Return the (x, y) coordinate for the center point of the cell that contains the specified text.  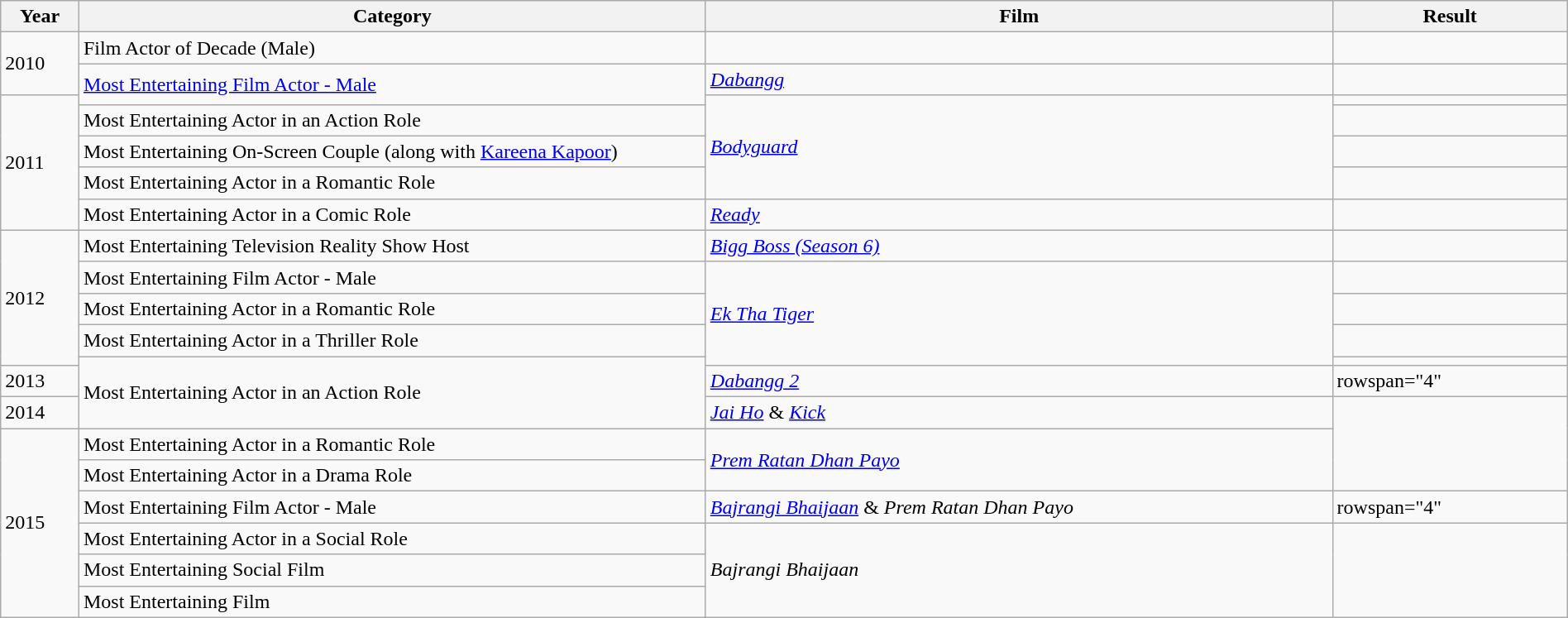
Most Entertaining Social Film (392, 570)
Film (1019, 17)
Dabangg (1019, 79)
Most Entertaining Actor in a Social Role (392, 539)
Most Entertaining Actor in a Drama Role (392, 476)
Dabangg 2 (1019, 381)
Bajrangi Bhaijaan & Prem Ratan Dhan Payo (1019, 507)
Year (40, 17)
2014 (40, 413)
Most Entertaining Actor in a Thriller Role (392, 340)
Most Entertaining Actor in a Comic Role (392, 214)
Jai Ho & Kick (1019, 413)
Bajrangi Bhaijaan (1019, 570)
Ready (1019, 214)
Bigg Boss (Season 6) (1019, 246)
Film Actor of Decade (Male) (392, 48)
Category (392, 17)
Result (1450, 17)
Bodyguard (1019, 147)
2015 (40, 523)
Most Entertaining Film (392, 601)
Most Entertaining Television Reality Show Host (392, 246)
Most Entertaining On-Screen Couple (along with Kareena Kapoor) (392, 151)
2012 (40, 298)
2010 (40, 64)
Prem Ratan Dhan Payo (1019, 460)
2013 (40, 381)
Ek Tha Tiger (1019, 313)
2011 (40, 162)
